Return the (x, y) coordinate for the center point of the cell that contains the specified text.  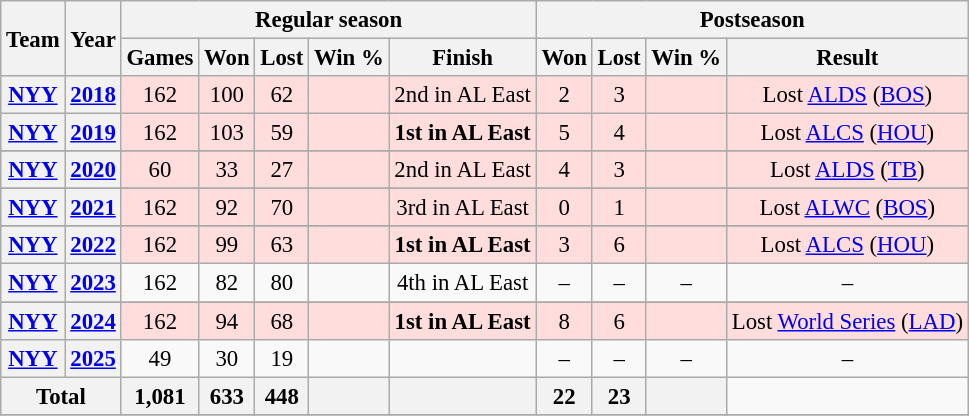
Postseason (752, 20)
Team (33, 38)
22 (564, 396)
2022 (93, 245)
Lost ALWC (BOS) (847, 208)
68 (282, 321)
82 (227, 283)
Lost ALDS (TB) (847, 170)
Total (61, 396)
2019 (93, 133)
27 (282, 170)
80 (282, 283)
8 (564, 321)
4th in AL East (462, 283)
30 (227, 358)
Finish (462, 58)
2021 (93, 208)
60 (160, 170)
633 (227, 396)
2025 (93, 358)
103 (227, 133)
94 (227, 321)
49 (160, 358)
0 (564, 208)
1,081 (160, 396)
Regular season (328, 20)
59 (282, 133)
63 (282, 245)
Lost ALDS (BOS) (847, 95)
5 (564, 133)
70 (282, 208)
Games (160, 58)
2 (564, 95)
99 (227, 245)
2023 (93, 283)
3rd in AL East (462, 208)
92 (227, 208)
33 (227, 170)
Lost World Series (LAD) (847, 321)
62 (282, 95)
19 (282, 358)
Year (93, 38)
Result (847, 58)
2020 (93, 170)
100 (227, 95)
2018 (93, 95)
448 (282, 396)
1 (619, 208)
23 (619, 396)
2024 (93, 321)
